Locate the cell with the specified text and output its (x, y) center coordinate. 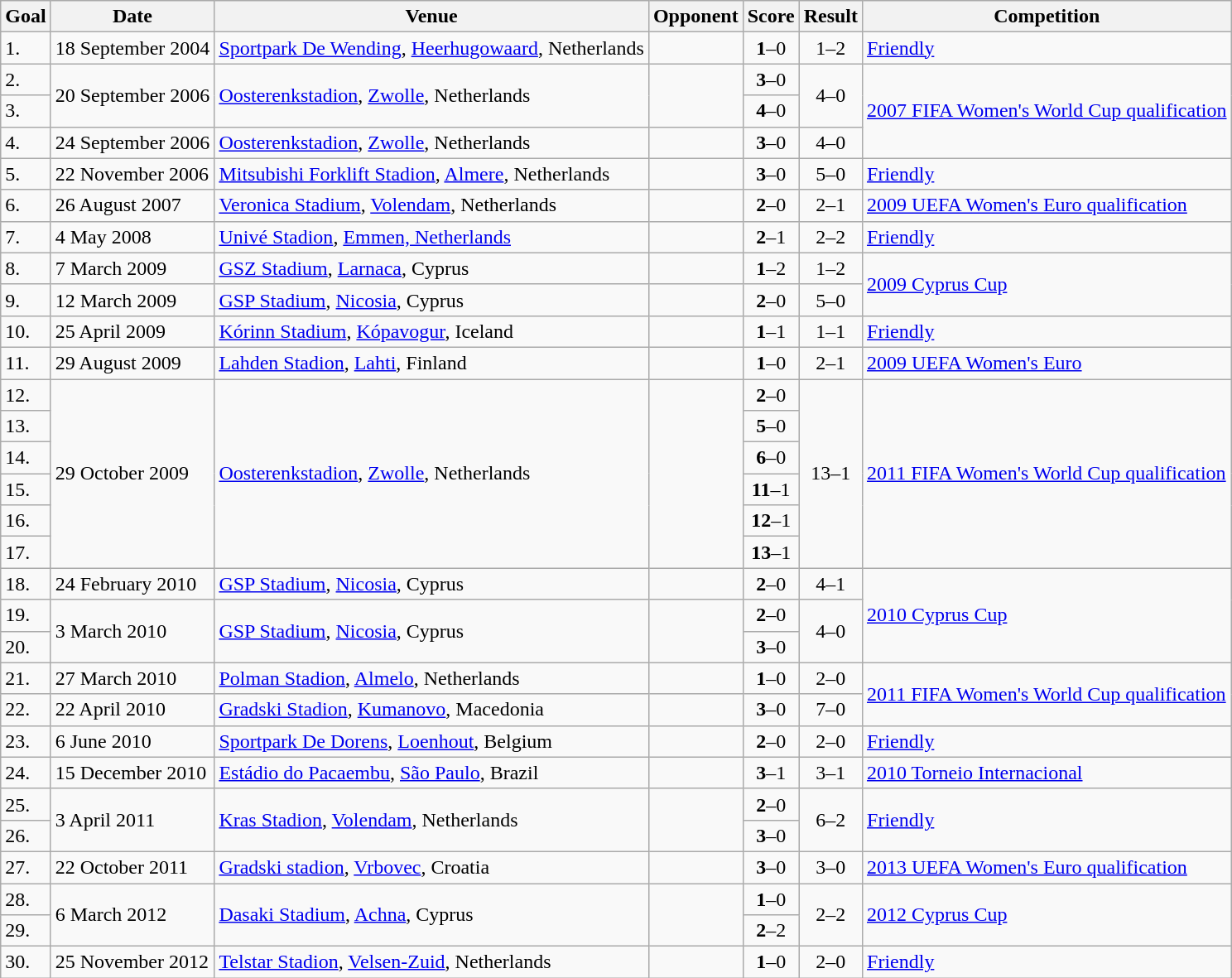
Mitsubishi Forklift Stadion, Almere, Netherlands (432, 174)
22 November 2006 (132, 174)
7 March 2009 (132, 268)
27 March 2010 (132, 678)
Univé Stadion, Emmen, Netherlands (432, 237)
Lahden Stadion, Lahti, Finland (432, 363)
26. (26, 836)
25 April 2009 (132, 331)
12 March 2009 (132, 300)
28. (26, 899)
GSZ Stadium, Larnaca, Cyprus (432, 268)
25 November 2012 (132, 962)
Dasaki Stadium, Achna, Cyprus (432, 914)
Estádio do Pacaembu, São Paulo, Brazil (432, 773)
21. (26, 678)
Telstar Stadion, Velsen-Zuid, Netherlands (432, 962)
26 August 2007 (132, 205)
Sportpark De Dorens, Loenhout, Belgium (432, 741)
1. (26, 48)
6–0 (771, 458)
14. (26, 458)
2012 Cyprus Cup (1047, 914)
6–2 (830, 820)
23. (26, 741)
Gradski Stadion, Kumanovo, Macedonia (432, 710)
24 September 2006 (132, 142)
6 March 2012 (132, 914)
18. (26, 584)
15. (26, 489)
12. (26, 395)
Polman Stadion, Almelo, Netherlands (432, 678)
11–1 (771, 489)
17. (26, 552)
2009 UEFA Women's Euro (1047, 363)
5. (26, 174)
29 October 2009 (132, 474)
24. (26, 773)
22 October 2011 (132, 867)
25. (26, 804)
Score (771, 17)
3 March 2010 (132, 631)
2010 Torneio Internacional (1047, 773)
3. (26, 111)
Venue (432, 17)
3 April 2011 (132, 820)
Date (132, 17)
Gradski stadion, Vrbovec, Croatia (432, 867)
29 August 2009 (132, 363)
19. (26, 615)
2007 FIFA Women's World Cup qualification (1047, 111)
6. (26, 205)
4–1 (830, 584)
Result (830, 17)
Opponent (695, 17)
12–1 (771, 521)
9. (26, 300)
22 April 2010 (132, 710)
11. (26, 363)
2009 UEFA Women's Euro qualification (1047, 205)
20 September 2006 (132, 95)
13. (26, 426)
8. (26, 268)
10. (26, 331)
30. (26, 962)
2010 Cyprus Cup (1047, 615)
6 June 2010 (132, 741)
29. (26, 931)
18 September 2004 (132, 48)
2. (26, 79)
Veronica Stadium, Volendam, Netherlands (432, 205)
7. (26, 237)
2009 Cyprus Cup (1047, 284)
Goal (26, 17)
Sportpark De Wending, Heerhugowaard, Netherlands (432, 48)
15 December 2010 (132, 773)
4. (26, 142)
24 February 2010 (132, 584)
22. (26, 710)
27. (26, 867)
Kras Stadion, Volendam, Netherlands (432, 820)
7–0 (830, 710)
20. (26, 647)
Kórinn Stadium, Kópavogur, Iceland (432, 331)
Competition (1047, 17)
16. (26, 521)
2013 UEFA Women's Euro qualification (1047, 867)
4 May 2008 (132, 237)
